Locate the cell with the specified text and output its (X, Y) center coordinate. 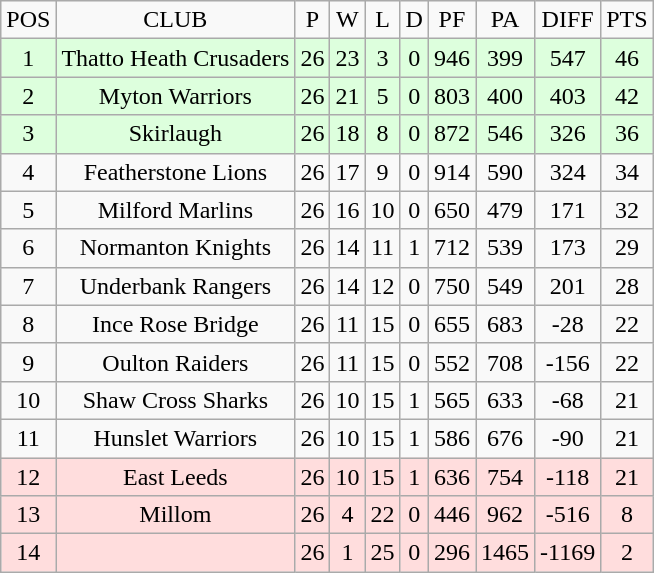
712 (452, 248)
-90 (568, 438)
552 (452, 362)
42 (627, 96)
872 (452, 134)
1465 (506, 553)
400 (506, 96)
399 (506, 58)
324 (568, 172)
655 (452, 324)
586 (452, 438)
East Leeds (176, 477)
32 (627, 210)
-516 (568, 515)
683 (506, 324)
750 (452, 286)
Milford Marlins (176, 210)
28 (627, 286)
296 (452, 553)
PA (506, 20)
708 (506, 362)
633 (506, 400)
Underbank Rangers (176, 286)
914 (452, 172)
676 (506, 438)
479 (506, 210)
6 (28, 248)
636 (452, 477)
46 (627, 58)
403 (568, 96)
-1169 (568, 553)
13 (28, 515)
W (348, 20)
549 (506, 286)
PF (452, 20)
-156 (568, 362)
326 (568, 134)
25 (382, 553)
-68 (568, 400)
Normanton Knights (176, 248)
29 (627, 248)
-118 (568, 477)
34 (627, 172)
17 (348, 172)
Ince Rose Bridge (176, 324)
DIFF (568, 20)
D (414, 20)
565 (452, 400)
Myton Warriors (176, 96)
446 (452, 515)
Millom (176, 515)
-28 (568, 324)
POS (28, 20)
36 (627, 134)
18 (348, 134)
7 (28, 286)
173 (568, 248)
Thatto Heath Crusaders (176, 58)
P (312, 20)
547 (568, 58)
590 (506, 172)
946 (452, 58)
Skirlaugh (176, 134)
650 (452, 210)
Featherstone Lions (176, 172)
201 (568, 286)
23 (348, 58)
962 (506, 515)
546 (506, 134)
Hunslet Warriors (176, 438)
171 (568, 210)
16 (348, 210)
PTS (627, 20)
754 (506, 477)
Oulton Raiders (176, 362)
803 (452, 96)
CLUB (176, 20)
539 (506, 248)
L (382, 20)
Shaw Cross Sharks (176, 400)
